Locate the cell with the specified text and output its [x, y] center coordinate. 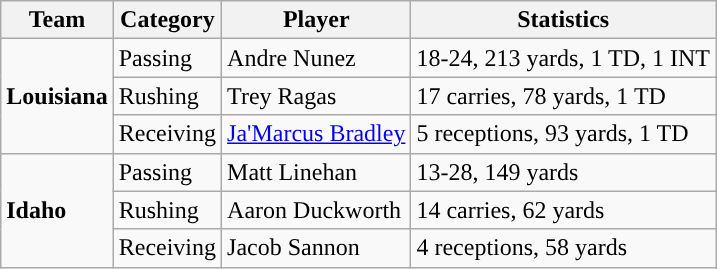
Louisiana [57, 96]
Player [316, 20]
Jacob Sannon [316, 248]
Team [57, 20]
Ja'Marcus Bradley [316, 134]
5 receptions, 93 yards, 1 TD [564, 134]
Aaron Duckworth [316, 210]
14 carries, 62 yards [564, 210]
Idaho [57, 210]
13-28, 149 yards [564, 172]
17 carries, 78 yards, 1 TD [564, 96]
Statistics [564, 20]
Andre Nunez [316, 58]
Category [167, 20]
Matt Linehan [316, 172]
Trey Ragas [316, 96]
18-24, 213 yards, 1 TD, 1 INT [564, 58]
4 receptions, 58 yards [564, 248]
